Search for the cell housing the specified text and yield its [x, y] center coordinate. 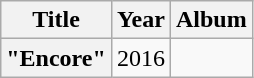
2016 [140, 58]
Album [211, 20]
Year [140, 20]
"Encore" [56, 58]
Title [56, 20]
